Detect which cell encompasses the target text, then output its [X, Y] center coordinate. 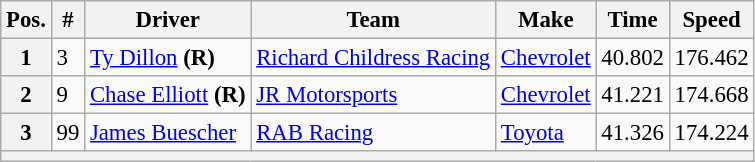
99 [68, 133]
176.462 [712, 58]
RAB Racing [374, 133]
Time [632, 20]
41.326 [632, 133]
2 [26, 95]
1 [26, 58]
Toyota [546, 133]
Richard Childress Racing [374, 58]
40.802 [632, 58]
Driver [168, 20]
41.221 [632, 95]
Ty Dillon (R) [168, 58]
Team [374, 20]
174.668 [712, 95]
Pos. [26, 20]
JR Motorsports [374, 95]
174.224 [712, 133]
Chase Elliott (R) [168, 95]
# [68, 20]
Speed [712, 20]
Make [546, 20]
James Buescher [168, 133]
9 [68, 95]
